Pinpoint the cell where the given text exists, returning its [x, y] midpoint coordinate. 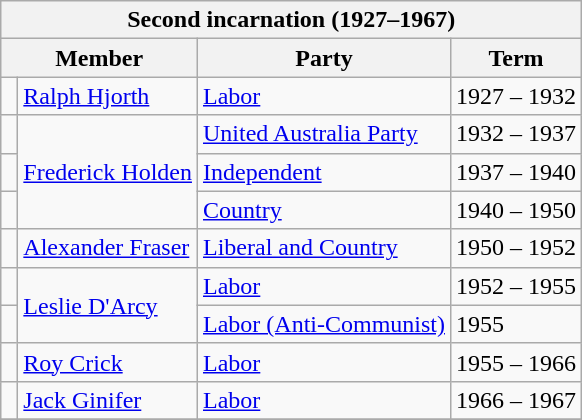
United Australia Party [324, 134]
Liberal and Country [324, 248]
Roy Crick [108, 362]
Party [324, 58]
Alexander Fraser [108, 248]
1966 – 1967 [516, 400]
1955 [516, 324]
1952 – 1955 [516, 286]
Jack Ginifer [108, 400]
Independent [324, 172]
1950 – 1952 [516, 248]
Labor (Anti-Communist) [324, 324]
Frederick Holden [108, 172]
1937 – 1940 [516, 172]
1955 – 1966 [516, 362]
Second incarnation (1927–1967) [292, 20]
Term [516, 58]
Country [324, 210]
Leslie D'Arcy [108, 305]
Member [100, 58]
Ralph Hjorth [108, 96]
1932 – 1937 [516, 134]
1927 – 1932 [516, 96]
1940 – 1950 [516, 210]
